Search for the cell housing the specified text and yield its (X, Y) center coordinate. 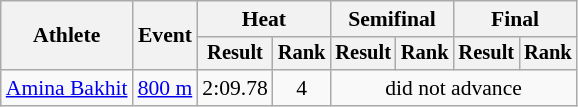
4 (302, 88)
2:09.78 (234, 88)
Final (514, 19)
Event (166, 36)
800 m (166, 88)
Semifinal (392, 19)
Athlete (67, 36)
Heat (264, 19)
did not advance (453, 88)
Amina Bakhit (67, 88)
